Find where the given text appears and provide that cell's center as (x, y) coordinate. 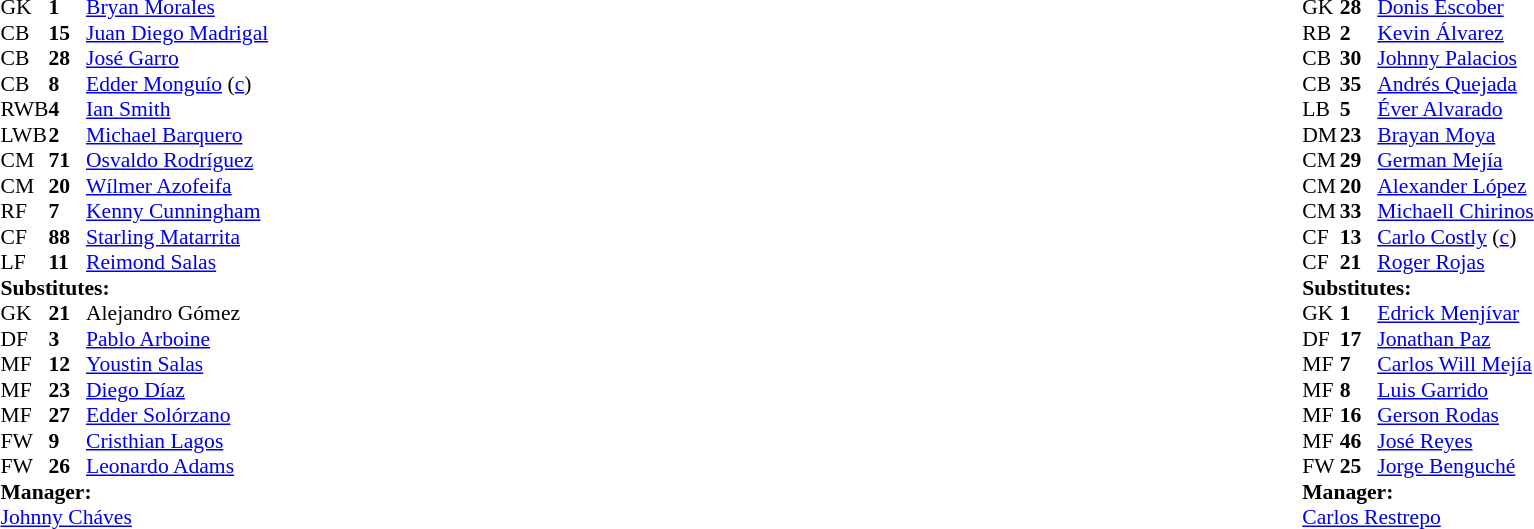
13 (1359, 237)
LB (1321, 109)
Kevin Álvarez (1455, 33)
Roger Rojas (1455, 263)
Luis Garrido (1455, 390)
Jonathan Paz (1455, 339)
5 (1359, 109)
3 (67, 339)
11 (67, 263)
Johnny Palacios (1455, 59)
Edder Monguío (c) (177, 84)
88 (67, 237)
17 (1359, 339)
RF (24, 211)
12 (67, 365)
Pablo Arboine (177, 339)
1 (1359, 313)
German Mejía (1455, 161)
Carlo Costly (c) (1455, 237)
15 (67, 33)
Andrés Quejada (1455, 84)
46 (1359, 441)
Cristhian Lagos (177, 441)
4 (67, 109)
35 (1359, 84)
RWB (24, 109)
Juan Diego Madrigal (177, 33)
30 (1359, 59)
RB (1321, 33)
Brayan Moya (1455, 135)
27 (67, 415)
Edder Solórzano (177, 415)
33 (1359, 211)
Starling Matarrita (177, 237)
16 (1359, 415)
26 (67, 467)
LF (24, 263)
Carlos Will Mejía (1455, 365)
Diego Díaz (177, 390)
Alejandro Gómez (177, 313)
Reimond Salas (177, 263)
LWB (24, 135)
9 (67, 441)
Leonardo Adams (177, 467)
Kenny Cunningham (177, 211)
Gerson Rodas (1455, 415)
71 (67, 161)
José Garro (177, 59)
Alexander López (1455, 186)
Youstin Salas (177, 365)
Jorge Benguché (1455, 467)
Osvaldo Rodríguez (177, 161)
Wílmer Azofeifa (177, 186)
Edrick Menjívar (1455, 313)
25 (1359, 467)
29 (1359, 161)
DM (1321, 135)
Michael Barquero (177, 135)
José Reyes (1455, 441)
Michaell Chirinos (1455, 211)
28 (67, 59)
Éver Alvarado (1455, 109)
Ian Smith (177, 109)
